Identify which cell holds the provided text, then report its [X, Y] central coordinate. 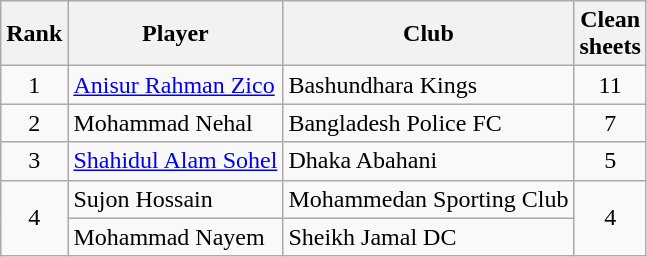
3 [34, 161]
Shahidul Alam Sohel [176, 161]
2 [34, 123]
Mohammad Nehal [176, 123]
Player [176, 34]
Mohammedan Sporting Club [428, 199]
Club [428, 34]
5 [610, 161]
11 [610, 85]
7 [610, 123]
Anisur Rahman Zico [176, 85]
Bangladesh Police FC [428, 123]
Cleansheets [610, 34]
Mohammad Nayem [176, 237]
Bashundhara Kings [428, 85]
1 [34, 85]
Dhaka Abahani [428, 161]
Rank [34, 34]
Sheikh Jamal DC [428, 237]
Sujon Hossain [176, 199]
